Scan for the cell matching the given text and deliver its (X, Y) coordinate at center. 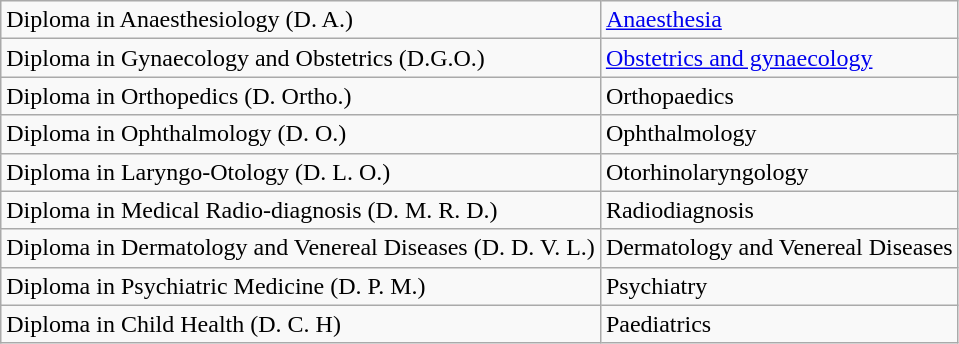
Radiodiagnosis (779, 210)
Diploma in Laryngo-Otology (D. L. O.) (301, 172)
Obstetrics and gynaecology (779, 58)
Dermatology and Venereal Diseases (779, 248)
Paediatrics (779, 324)
Diploma in Anaesthesiology (D. A.) (301, 20)
Orthopaedics (779, 96)
Diploma in Dermatology and Venereal Diseases (D. D. V. L.) (301, 248)
Otorhinolaryngology (779, 172)
Diploma in Gynaecology and Obstetrics (D.G.O.) (301, 58)
Diploma in Orthopedics (D. Ortho.) (301, 96)
Psychiatry (779, 286)
Anaesthesia (779, 20)
Ophthalmology (779, 134)
Diploma in Child Health (D. C. H) (301, 324)
Diploma in Ophthalmology (D. O.) (301, 134)
Diploma in Psychiatric Medicine (D. P. M.) (301, 286)
Diploma in Medical Radio-diagnosis (D. M. R. D.) (301, 210)
